Locate the cell with the specified text and output its [x, y] center coordinate. 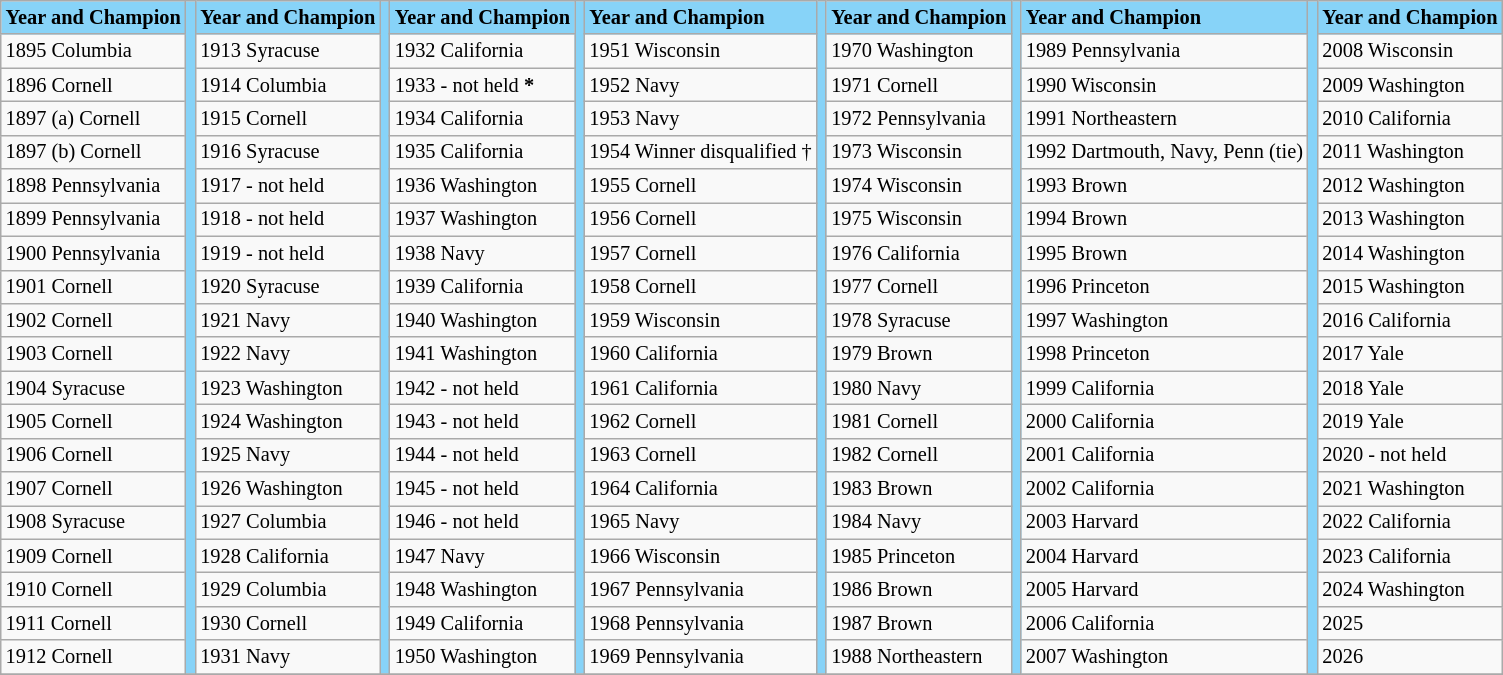
2010 California [1410, 118]
2016 California [1410, 320]
2011 Washington [1410, 152]
1897 (a) Cornell [94, 118]
1948 Washington [482, 589]
1908 Syracuse [94, 522]
2024 Washington [1410, 589]
1956 Cornell [700, 219]
1975 Wisconsin [918, 219]
1950 Washington [482, 657]
1931 Navy [288, 657]
1949 California [482, 623]
2023 California [1410, 556]
1928 California [288, 556]
1900 Pennsylvania [94, 253]
1922 Navy [288, 354]
1903 Cornell [94, 354]
1960 California [700, 354]
1936 Washington [482, 186]
2007 Washington [1164, 657]
1923 Washington [288, 388]
1981 Cornell [918, 421]
1920 Syracuse [288, 287]
1972 Pennsylvania [918, 118]
1941 Washington [482, 354]
1897 (b) Cornell [94, 152]
1977 Cornell [918, 287]
1919 - not held [288, 253]
1940 Washington [482, 320]
1993 Brown [1164, 186]
1988 Northeastern [918, 657]
1933 - not held * [482, 85]
2001 California [1164, 455]
1957 Cornell [700, 253]
2000 California [1164, 421]
1918 - not held [288, 219]
1976 California [918, 253]
1910 Cornell [94, 589]
1935 California [482, 152]
1898 Pennsylvania [94, 186]
2021 Washington [1410, 489]
1990 Wisconsin [1164, 85]
2017 Yale [1410, 354]
1964 California [700, 489]
1932 California [482, 51]
1985 Princeton [918, 556]
1962 Cornell [700, 421]
1938 Navy [482, 253]
1929 Columbia [288, 589]
1967 Pennsylvania [700, 589]
1901 Cornell [94, 287]
1994 Brown [1164, 219]
1917 - not held [288, 186]
1944 - not held [482, 455]
1987 Brown [918, 623]
2004 Harvard [1164, 556]
1995 Brown [1164, 253]
1912 Cornell [94, 657]
1974 Wisconsin [918, 186]
1942 - not held [482, 388]
1895 Columbia [94, 51]
1934 California [482, 118]
2020 - not held [1410, 455]
1999 California [1164, 388]
1955 Cornell [700, 186]
1902 Cornell [94, 320]
1986 Brown [918, 589]
2013 Washington [1410, 219]
1904 Syracuse [94, 388]
2005 Harvard [1164, 589]
1998 Princeton [1164, 354]
1958 Cornell [700, 287]
2019 Yale [1410, 421]
1905 Cornell [94, 421]
2006 California [1164, 623]
2015 Washington [1410, 287]
1983 Brown [918, 489]
1959 Wisconsin [700, 320]
2026 [1410, 657]
1973 Wisconsin [918, 152]
1913 Syracuse [288, 51]
1915 Cornell [288, 118]
1926 Washington [288, 489]
1909 Cornell [94, 556]
1906 Cornell [94, 455]
1911 Cornell [94, 623]
2002 California [1164, 489]
1943 - not held [482, 421]
1992 Dartmouth, Navy, Penn (tie) [1164, 152]
1969 Pennsylvania [700, 657]
2014 Washington [1410, 253]
2009 Washington [1410, 85]
1899 Pennsylvania [94, 219]
1971 Cornell [918, 85]
2012 Washington [1410, 186]
1978 Syracuse [918, 320]
1997 Washington [1164, 320]
1937 Washington [482, 219]
1984 Navy [918, 522]
1925 Navy [288, 455]
1970 Washington [918, 51]
1916 Syracuse [288, 152]
1947 Navy [482, 556]
1963 Cornell [700, 455]
1914 Columbia [288, 85]
1965 Navy [700, 522]
1924 Washington [288, 421]
2008 Wisconsin [1410, 51]
1951 Wisconsin [700, 51]
2022 California [1410, 522]
1896 Cornell [94, 85]
1927 Columbia [288, 522]
1996 Princeton [1164, 287]
1930 Cornell [288, 623]
1945 - not held [482, 489]
1907 Cornell [94, 489]
1966 Wisconsin [700, 556]
1989 Pennsylvania [1164, 51]
1954 Winner disqualified † [700, 152]
1968 Pennsylvania [700, 623]
1982 Cornell [918, 455]
1979 Brown [918, 354]
1952 Navy [700, 85]
2025 [1410, 623]
1953 Navy [700, 118]
1946 - not held [482, 522]
1991 Northeastern [1164, 118]
2018 Yale [1410, 388]
1921 Navy [288, 320]
2003 Harvard [1164, 522]
1961 California [700, 388]
1980 Navy [918, 388]
1939 California [482, 287]
